Determine the [X, Y] coordinate at the center of the cell enclosing the given text.  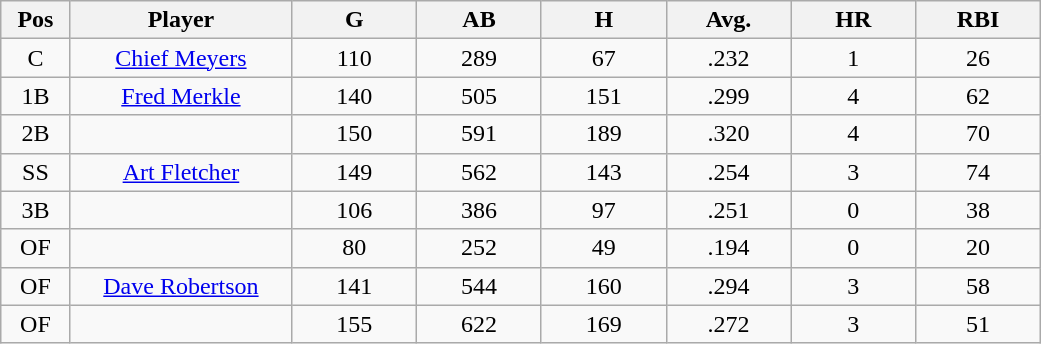
149 [354, 172]
.251 [728, 210]
70 [978, 134]
189 [604, 134]
169 [604, 324]
Pos [36, 20]
.299 [728, 96]
26 [978, 58]
3B [36, 210]
67 [604, 58]
562 [480, 172]
38 [978, 210]
74 [978, 172]
Fred Merkle [181, 96]
143 [604, 172]
49 [604, 248]
H [604, 20]
1 [854, 58]
Avg. [728, 20]
80 [354, 248]
544 [480, 286]
Dave Robertson [181, 286]
2B [36, 134]
155 [354, 324]
62 [978, 96]
Player [181, 20]
.320 [728, 134]
RBI [978, 20]
106 [354, 210]
AB [480, 20]
.294 [728, 286]
97 [604, 210]
.194 [728, 248]
58 [978, 286]
151 [604, 96]
140 [354, 96]
SS [36, 172]
110 [354, 58]
Art Fletcher [181, 172]
51 [978, 324]
160 [604, 286]
386 [480, 210]
HR [854, 20]
141 [354, 286]
.254 [728, 172]
622 [480, 324]
252 [480, 248]
591 [480, 134]
G [354, 20]
1B [36, 96]
.272 [728, 324]
.232 [728, 58]
150 [354, 134]
C [36, 58]
20 [978, 248]
289 [480, 58]
505 [480, 96]
Chief Meyers [181, 58]
